From the cell containing the given text, extract its center point as (X, Y) coordinate. 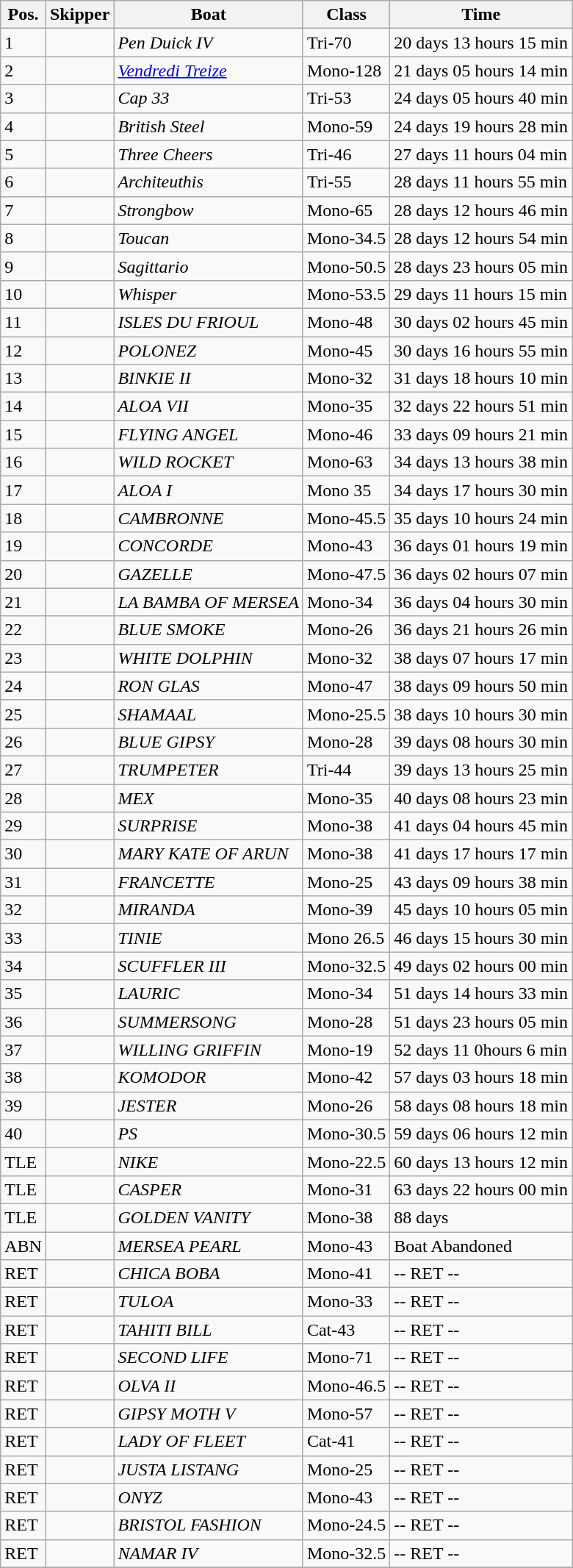
FRANCETTE (209, 882)
GOLDEN VANITY (209, 1217)
51 days 14 hours 33 min (481, 994)
20 days 13 hours 15 min (481, 43)
ALOA VII (209, 407)
Mono-65 (346, 210)
Strongbow (209, 210)
28 days 11 hours 55 min (481, 182)
Mono-22.5 (346, 1161)
GAZELLE (209, 574)
51 days 23 hours 05 min (481, 1022)
9 (24, 266)
Mono-46.5 (346, 1386)
Cat-41 (346, 1442)
38 days 09 hours 50 min (481, 686)
18 (24, 518)
Boat (209, 15)
39 days 13 hours 25 min (481, 770)
Mono-30.5 (346, 1134)
36 (24, 1022)
22 (24, 630)
5 (24, 154)
17 (24, 490)
39 (24, 1106)
MARY KATE OF ARUN (209, 854)
Mono-24.5 (346, 1525)
Class (346, 15)
Mono-47.5 (346, 574)
21 days 05 hours 14 min (481, 71)
ONYZ (209, 1497)
30 days 02 hours 45 min (481, 322)
27 (24, 770)
Tri-70 (346, 43)
38 days 10 hours 30 min (481, 714)
Mono-31 (346, 1189)
57 days 03 hours 18 min (481, 1078)
23 (24, 658)
12 (24, 351)
LAURIC (209, 994)
Mono-47 (346, 686)
Mono-128 (346, 71)
28 days 12 hours 54 min (481, 238)
60 days 13 hours 12 min (481, 1161)
Tri-44 (346, 770)
24 days 05 hours 40 min (481, 99)
Cat-43 (346, 1330)
CASPER (209, 1189)
Mono-33 (346, 1302)
British Steel (209, 126)
10 (24, 294)
Cap 33 (209, 99)
MIRANDA (209, 910)
Mono-46 (346, 434)
88 days (481, 1217)
31 (24, 882)
Mono-25.5 (346, 714)
Mono-34.5 (346, 238)
26 (24, 742)
MERSEA PEARL (209, 1246)
ALOA I (209, 490)
LA BAMBA OF MERSEA (209, 602)
33 (24, 938)
25 (24, 714)
Tri-53 (346, 99)
45 days 10 hours 05 min (481, 910)
RON GLAS (209, 686)
Three Cheers (209, 154)
SURPRISE (209, 826)
BRISTOL FASHION (209, 1525)
Mono-39 (346, 910)
Mono-48 (346, 322)
CHICA BOBA (209, 1274)
41 days 17 hours 17 min (481, 854)
35 days 10 hours 24 min (481, 518)
1 (24, 43)
NIKE (209, 1161)
Sagittario (209, 266)
24 (24, 686)
59 days 06 hours 12 min (481, 1134)
Time (481, 15)
FLYING ANGEL (209, 434)
Pen Duick IV (209, 43)
13 (24, 379)
Mono 35 (346, 490)
NAMAR IV (209, 1553)
38 (24, 1078)
30 days 16 hours 55 min (481, 351)
CAMBRONNE (209, 518)
ABN (24, 1246)
16 (24, 462)
29 days 11 hours 15 min (481, 294)
4 (24, 126)
CONCORDE (209, 546)
Skipper (79, 15)
Mono 26.5 (346, 938)
2 (24, 71)
JESTER (209, 1106)
GIPSY MOTH V (209, 1414)
SCUFFLER III (209, 966)
63 days 22 hours 00 min (481, 1189)
36 days 04 hours 30 min (481, 602)
39 days 08 hours 30 min (481, 742)
SECOND LIFE (209, 1358)
Mono-63 (346, 462)
TAHITI BILL (209, 1330)
32 days 22 hours 51 min (481, 407)
19 (24, 546)
58 days 08 hours 18 min (481, 1106)
8 (24, 238)
Pos. (24, 15)
41 days 04 hours 45 min (481, 826)
Mono-45 (346, 351)
36 days 21 hours 26 min (481, 630)
28 days 23 hours 05 min (481, 266)
OLVA II (209, 1386)
38 days 07 hours 17 min (481, 658)
Whisper (209, 294)
15 (24, 434)
7 (24, 210)
Tri-55 (346, 182)
30 (24, 854)
46 days 15 hours 30 min (481, 938)
40 days 08 hours 23 min (481, 798)
24 days 19 hours 28 min (481, 126)
ISLES DU FRIOUL (209, 322)
Architeuthis (209, 182)
Mono-45.5 (346, 518)
BINKIE II (209, 379)
40 (24, 1134)
Mono-50.5 (346, 266)
33 days 09 hours 21 min (481, 434)
JUSTA LISTANG (209, 1469)
WHITE DOLPHIN (209, 658)
Tri-46 (346, 154)
Mono-53.5 (346, 294)
BLUE GIPSY (209, 742)
Mono-57 (346, 1414)
Toucan (209, 238)
52 days 11 0hours 6 min (481, 1050)
Mono-19 (346, 1050)
Mono-59 (346, 126)
SUMMERSONG (209, 1022)
35 (24, 994)
TULOA (209, 1302)
Mono-41 (346, 1274)
27 days 11 hours 04 min (481, 154)
3 (24, 99)
11 (24, 322)
Boat Abandoned (481, 1246)
Mono-42 (346, 1078)
28 days 12 hours 46 min (481, 210)
BLUE SMOKE (209, 630)
6 (24, 182)
37 (24, 1050)
34 days 13 hours 38 min (481, 462)
MEX (209, 798)
21 (24, 602)
TRUMPETER (209, 770)
PS (209, 1134)
SHAMAAL (209, 714)
20 (24, 574)
34 days 17 hours 30 min (481, 490)
32 (24, 910)
KOMODOR (209, 1078)
LADY OF FLEET (209, 1442)
14 (24, 407)
Vendredi Treize (209, 71)
34 (24, 966)
WILD ROCKET (209, 462)
43 days 09 hours 38 min (481, 882)
49 days 02 hours 00 min (481, 966)
WILLING GRIFFIN (209, 1050)
29 (24, 826)
31 days 18 hours 10 min (481, 379)
36 days 02 hours 07 min (481, 574)
28 (24, 798)
POLONEZ (209, 351)
TINIE (209, 938)
36 days 01 hours 19 min (481, 546)
Mono-71 (346, 1358)
